Locate the cell with the specified text and output its (x, y) center coordinate. 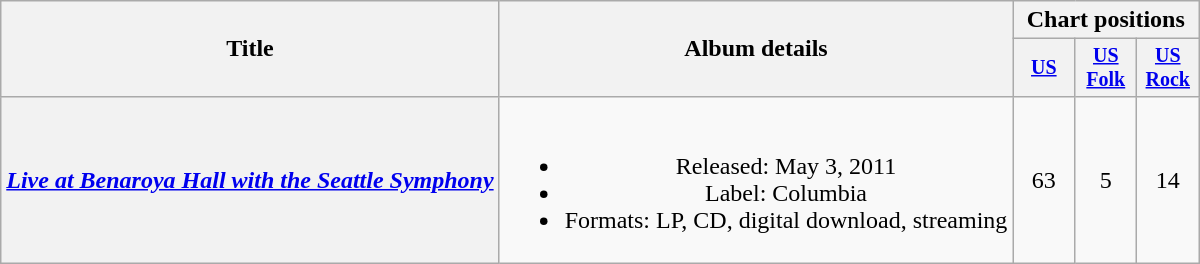
Live at Benaroya Hall with the Seattle Symphony (250, 180)
63 (1044, 180)
USFolk (1106, 68)
Title (250, 49)
USRock (1168, 68)
US (1044, 68)
Chart positions (1106, 20)
Album details (756, 49)
Released: May 3, 2011Label: ColumbiaFormats: LP, CD, digital download, streaming (756, 180)
5 (1106, 180)
14 (1168, 180)
